Identify which cell holds the provided text, then report its (x, y) central coordinate. 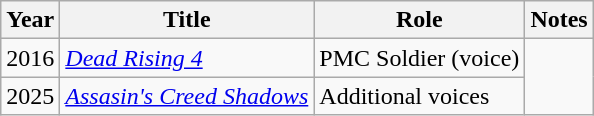
Additional voices (420, 96)
Notes (559, 20)
PMC Soldier (voice) (420, 58)
Title (187, 20)
2025 (30, 96)
Role (420, 20)
Assasin's Creed Shadows (187, 96)
Dead Rising 4 (187, 58)
Year (30, 20)
2016 (30, 58)
